For the text-containing cell, return its midpoint in (X, Y) coordinate format. 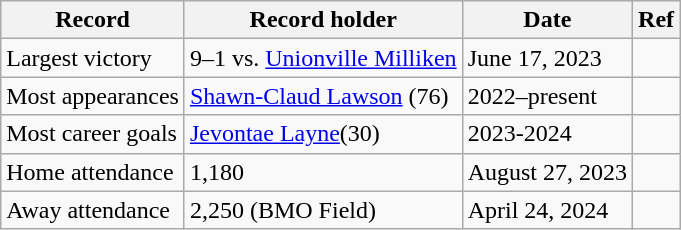
Record (93, 20)
Shawn-Claud Lawson (76) (323, 96)
April 24, 2024 (547, 210)
2023-2024 (547, 134)
2022–present (547, 96)
1,180 (323, 172)
Most career goals (93, 134)
Jevontae Layne(30) (323, 134)
9–1 vs. Unionville Milliken (323, 58)
Away attendance (93, 210)
Home attendance (93, 172)
Record holder (323, 20)
June 17, 2023 (547, 58)
Largest victory (93, 58)
August 27, 2023 (547, 172)
Most appearances (93, 96)
2,250 (BMO Field) (323, 210)
Ref (656, 20)
Date (547, 20)
